Output the (x, y) coordinate of the center of the cell containing the given text.  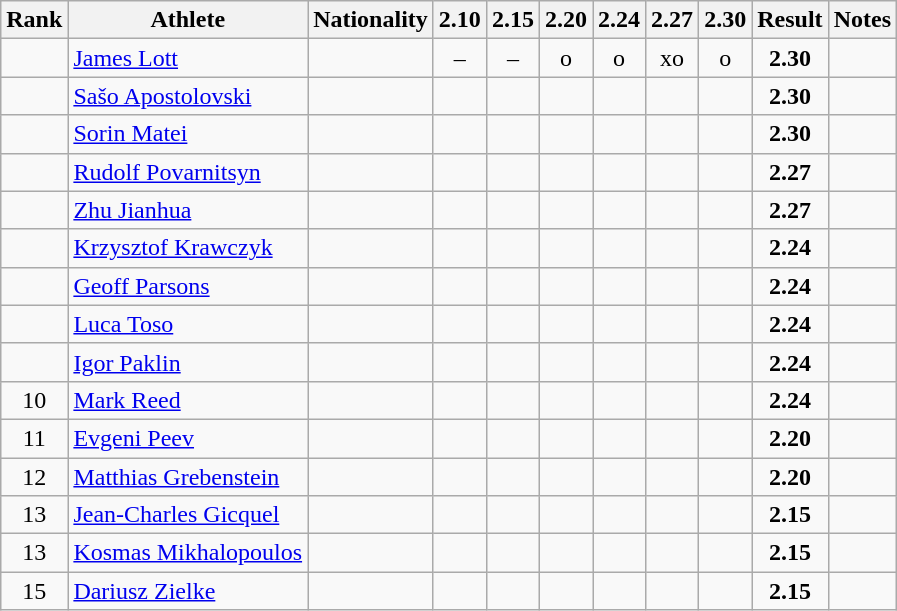
Nationality (371, 20)
Zhu Jianhua (188, 210)
James Lott (188, 58)
15 (34, 591)
Geoff Parsons (188, 286)
12 (34, 477)
xo (672, 58)
Jean-Charles Gicquel (188, 515)
Evgeni Peev (188, 438)
Kosmas Mikhalopoulos (188, 553)
Notes (862, 20)
Luca Toso (188, 324)
Matthias Grebenstein (188, 477)
Mark Reed (188, 400)
Athlete (188, 20)
11 (34, 438)
2.10 (460, 20)
Sorin Matei (188, 134)
Igor Paklin (188, 362)
10 (34, 400)
Krzysztof Krawczyk (188, 248)
Rudolf Povarnitsyn (188, 172)
Result (790, 20)
Sašo Apostolovski (188, 96)
Rank (34, 20)
Dariusz Zielke (188, 591)
